Locate the cell with the specified text and output its [X, Y] center coordinate. 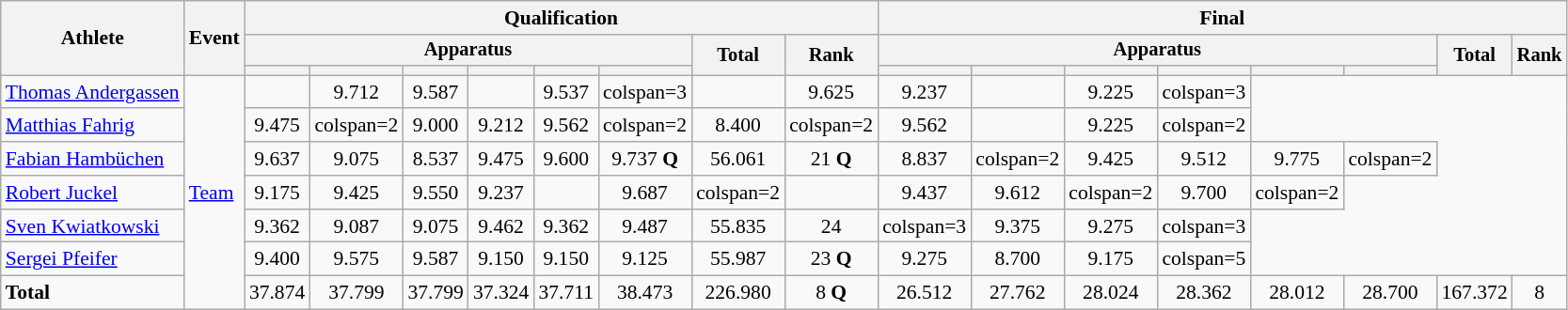
Final [1222, 18]
226.980 [737, 293]
8.537 [435, 159]
9.712 [356, 92]
8.400 [737, 126]
9.537 [566, 92]
Fabian Hambüchen [92, 159]
9.700 [1204, 193]
167.372 [1474, 293]
9.600 [566, 159]
9.625 [832, 92]
Sergei Pfeifer [92, 259]
27.762 [1018, 293]
9.375 [1018, 226]
9.437 [924, 193]
37.324 [500, 293]
23 Q [832, 259]
9.550 [435, 193]
37.711 [566, 293]
9.687 [645, 193]
9.775 [1296, 159]
9.400 [277, 259]
28.024 [1110, 293]
9.087 [356, 226]
Qualification [561, 18]
28.362 [1204, 293]
Matthias Fahrig [92, 126]
9.125 [645, 259]
9.612 [1018, 193]
56.061 [737, 159]
colspan=5 [1204, 259]
37.874 [277, 293]
9.637 [277, 159]
9.487 [645, 226]
8.700 [1018, 259]
8.837 [924, 159]
55.987 [737, 259]
Event [214, 38]
9.512 [1204, 159]
28.700 [1390, 293]
9.212 [500, 126]
8 Q [832, 293]
55.835 [737, 226]
24 [832, 226]
Athlete [92, 38]
Team [214, 192]
8 [1540, 293]
Robert Juckel [92, 193]
9.462 [500, 226]
26.512 [924, 293]
9.000 [435, 126]
Thomas Andergassen [92, 92]
21 Q [832, 159]
9.737 Q [645, 159]
38.473 [645, 293]
Sven Kwiatkowski [92, 226]
9.575 [356, 259]
28.012 [1296, 293]
